Determine the (X, Y) coordinate at the center of the cell enclosing the given text.  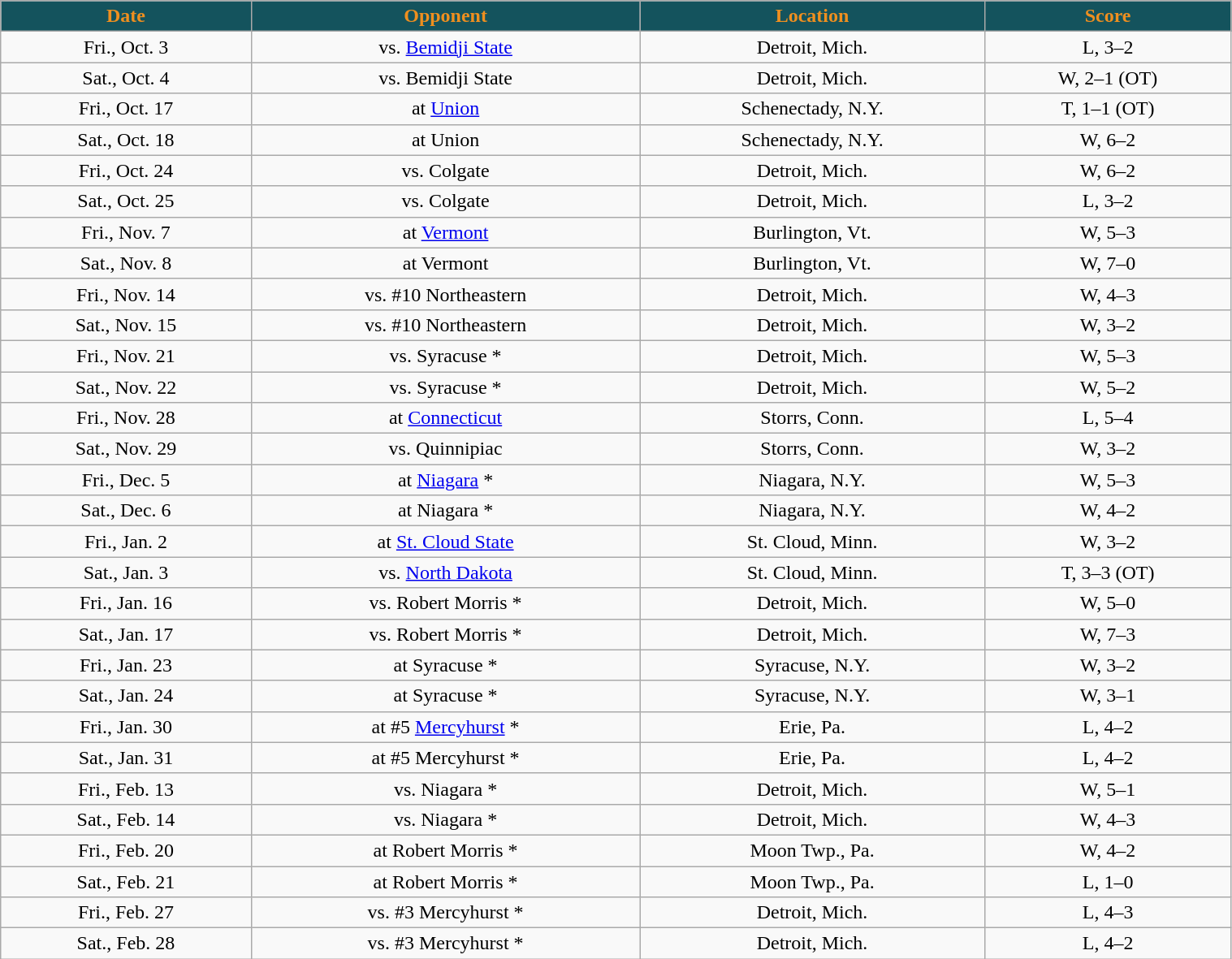
Location (812, 16)
Fri., Oct. 17 (126, 109)
Sat., Oct. 25 (126, 201)
W, 7–3 (1108, 634)
Fri., Jan. 2 (126, 542)
L, 5–4 (1108, 418)
Sat., Feb. 14 (126, 819)
Sat., Feb. 28 (126, 944)
Opponent (445, 16)
Sat., Feb. 21 (126, 881)
at Connecticut (445, 418)
Fri., Jan. 16 (126, 603)
Fri., Oct. 3 (126, 47)
T, 3–3 (OT) (1108, 572)
L, 4–3 (1108, 913)
Score (1108, 16)
Sat., Nov. 29 (126, 449)
vs. Quinnipiac (445, 449)
Sat., Oct. 4 (126, 78)
Fri., Dec. 5 (126, 480)
W, 5–0 (1108, 603)
vs. North Dakota (445, 572)
T, 1–1 (OT) (1108, 109)
Sat., Jan. 24 (126, 696)
Fri., Nov. 28 (126, 418)
L, 1–0 (1108, 881)
W, 5–1 (1108, 788)
W, 3–1 (1108, 696)
W, 7–0 (1108, 263)
Sat., Jan. 3 (126, 572)
Sat., Jan. 31 (126, 758)
Fri., Feb. 27 (126, 913)
Fri., Nov. 21 (126, 356)
W, 2–1 (OT) (1108, 78)
Fri., Nov. 14 (126, 294)
Fri., Feb. 20 (126, 850)
Sat., Jan. 17 (126, 634)
Sat., Dec. 6 (126, 511)
Sat., Oct. 18 (126, 140)
W, 5–2 (1108, 387)
Fri., Nov. 7 (126, 232)
Sat., Nov. 15 (126, 325)
at St. Cloud State (445, 542)
Fri., Feb. 13 (126, 788)
Fri., Jan. 23 (126, 665)
Fri., Jan. 30 (126, 727)
Fri., Oct. 24 (126, 171)
Date (126, 16)
Sat., Nov. 8 (126, 263)
Sat., Nov. 22 (126, 387)
